Output the [x, y] coordinate of the center of the cell containing the given text.  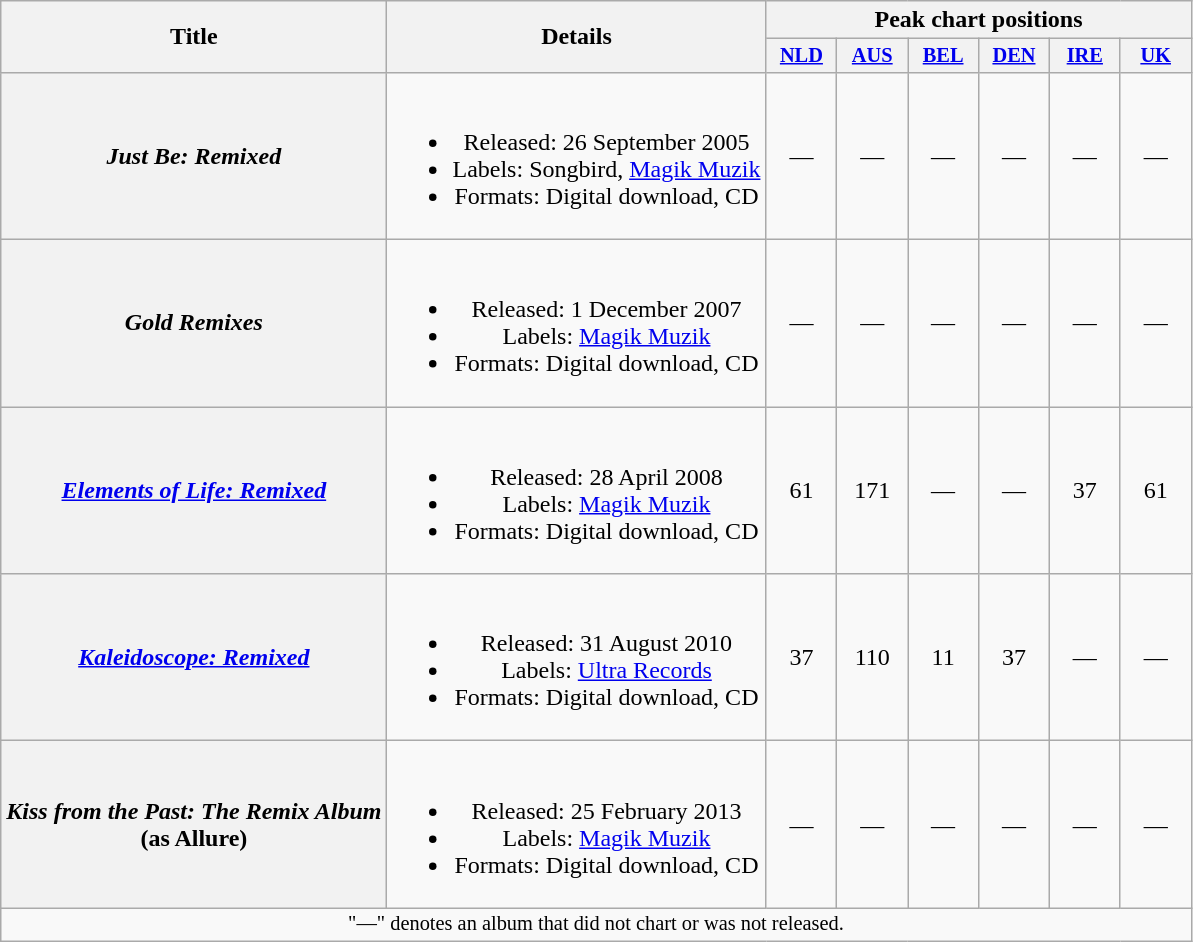
Just Be: Remixed [194, 156]
"—" denotes an album that did not chart or was not released. [596, 925]
DEN [1014, 56]
Title [194, 37]
IRE [1084, 56]
Kaleidoscope: Remixed [194, 658]
Released: 26 September 2005Labels: Songbird, Magik MuzikFormats: Digital download, CD [576, 156]
Elements of Life: Remixed [194, 490]
Released: 25 February 2013Labels: Magik MuzikFormats: Digital download, CD [576, 824]
Gold Remixes [194, 324]
Kiss from the Past: The Remix Album(as Allure) [194, 824]
171 [872, 490]
Released: 31 August 2010Labels: Ultra RecordsFormats: Digital download, CD [576, 658]
Released: 28 April 2008Labels: Magik MuzikFormats: Digital download, CD [576, 490]
Details [576, 37]
110 [872, 658]
BEL [944, 56]
AUS [872, 56]
NLD [802, 56]
Released: 1 December 2007Labels: Magik MuzikFormats: Digital download, CD [576, 324]
11 [944, 658]
UK [1156, 56]
Peak chart positions [978, 20]
